Find where the given text appears and provide that cell's center as (X, Y) coordinate. 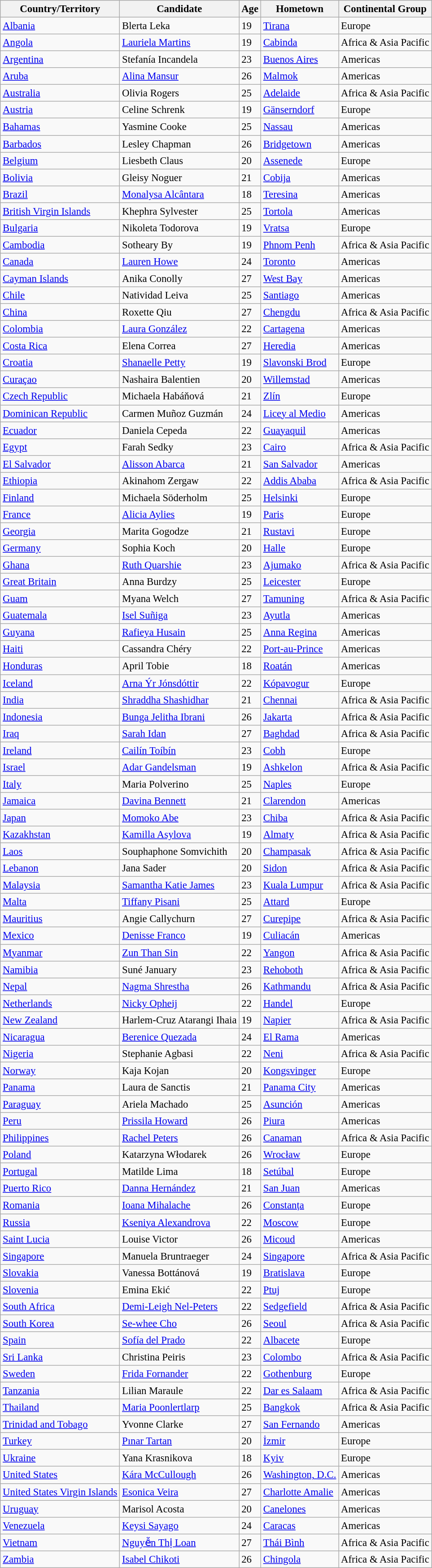
Prissila Howard (179, 1121)
Panama City (300, 1087)
Denisse Franco (179, 936)
Curepipe (300, 919)
Heredia (300, 346)
Ukraine (60, 1458)
South Africa (60, 1307)
Guam (60, 599)
Tanzania (60, 1391)
France (60, 515)
Bolivia (60, 178)
Wrocław (300, 1155)
Nassau (300, 127)
Willemstad (300, 380)
Nikoleta Todorova (179, 228)
Norway (60, 1070)
Tortola (300, 211)
Kseniya Alexandrova (179, 1222)
Michaela Habáňová (179, 397)
Costa Rica (60, 346)
Charlotte Amalie (300, 1492)
Adar Gandelsman (179, 767)
Alicia Aylies (179, 515)
Turkey (60, 1441)
Albania (60, 26)
Marisol Acosta (179, 1509)
Napier (300, 1020)
Maria Poonlertlarp (179, 1408)
Malaysia (60, 885)
Adelaide (300, 93)
Panama (60, 1087)
Belgium (60, 160)
Spain (60, 1340)
Christina Peiris (179, 1357)
Jana Sader (179, 868)
Yangon (300, 953)
Natividad Leiva (179, 295)
Cobija (300, 178)
Leicester (300, 582)
Kópavogur (300, 683)
Almaty (300, 835)
Addis Ababa (300, 481)
Shanaelle Petty (179, 363)
Nashaira Balentien (179, 380)
Caracas (300, 1525)
Isel Suñiga (179, 615)
Assenede (300, 160)
Great Britain (60, 582)
Berenice Quezada (179, 1037)
Alisson Abarca (179, 464)
El Rama (300, 1037)
Slovakia (60, 1273)
Philippines (60, 1138)
Arna Ýr Jónsdóttir (179, 683)
Laura González (179, 329)
United States (60, 1475)
Iraq (60, 733)
Neni (300, 1054)
Cayman Islands (60, 278)
Keysi Sayago (179, 1525)
Kyiv (300, 1458)
Canelones (300, 1509)
Katarzyna Włodarek (179, 1155)
Anika Conolly (179, 278)
China (60, 312)
Momoko Abe (179, 818)
Guatemala (60, 615)
Nguyễn Thị Loan (179, 1542)
Ethiopia (60, 481)
Cabinda (300, 43)
Halle (300, 548)
Lesley Chapman (179, 144)
Colombo (300, 1357)
Isabel Chikoti (179, 1559)
Dar es Salaam (300, 1391)
Bangkok (300, 1408)
Germany (60, 548)
Vietnam (60, 1542)
Zlín (300, 397)
Rafieya Husain (179, 632)
Cambodia (60, 245)
Lauriela Martins (179, 43)
Malta (60, 902)
Barbados (60, 144)
Cartagena (300, 329)
Poland (60, 1155)
Teresina (300, 194)
Monalysa Alcântara (179, 194)
Bahamas (60, 127)
Indonesia (60, 717)
San Fernando (300, 1425)
Maria Polverino (179, 784)
Phnom Penh (300, 245)
Pınar Tartan (179, 1441)
Micoud (300, 1239)
Laura de Sanctis (179, 1087)
Sweden (60, 1374)
Yvonne Clarke (179, 1425)
Champasak (300, 852)
Ptuj (300, 1290)
Aruba (60, 76)
Ghana (60, 565)
Asunción (300, 1105)
Canada (60, 262)
Elena Correa (179, 346)
Demi-Leigh Nel-Peters (179, 1307)
Cailín Toíbín (179, 750)
Sedgefield (300, 1307)
Canaman (300, 1138)
Czech Republic (60, 397)
Vanessa Bottánová (179, 1273)
Uruguay (60, 1509)
Haiti (60, 650)
India (60, 700)
Argentina (60, 60)
Ruth Quarshie (179, 565)
Nicky Opheij (179, 1003)
Chennai (300, 700)
Seoul (300, 1323)
Colombia (60, 329)
Esonica Veira (179, 1492)
Rehoboth (300, 970)
Akinahom Zergaw (179, 481)
Bridgetown (300, 144)
İzmir (300, 1441)
Frida Fornander (179, 1374)
Kongsvinger (300, 1070)
Matilde Lima (179, 1172)
Kuala Lumpur (300, 885)
Daniela Cepeda (179, 430)
Liesbeth Claus (179, 160)
Stephanie Agbasi (179, 1054)
Myanmar (60, 953)
Ariela Machado (179, 1105)
Chiba (300, 818)
Honduras (60, 666)
Country/Territory (60, 9)
April Tobie (179, 666)
Austria (60, 110)
Kazakhstan (60, 835)
Bulgaria (60, 228)
Cassandra Chéry (179, 650)
South Korea (60, 1323)
Chingola (300, 1559)
Roxette Qiu (179, 312)
Tiffany Pisani (179, 902)
Japan (60, 818)
Kára McCullough (179, 1475)
Jamaica (60, 801)
Washington, D.C. (300, 1475)
Curaçao (60, 380)
Egypt (60, 447)
Marita Gogodze (179, 531)
Age (250, 9)
Ajumako (300, 565)
Ayutla (300, 615)
Tirana (300, 26)
Trinidad and Tobago (60, 1425)
Kathmandu (300, 986)
Kaja Kojan (179, 1070)
Khephra Sylvester (179, 211)
Myana Welch (179, 599)
Alina Mansur (179, 76)
Iceland (60, 683)
Croatia (60, 363)
Lebanon (60, 868)
Piura (300, 1121)
Saint Lucia (60, 1239)
Thái Bình (300, 1542)
San Juan (300, 1188)
Ioana Mihalache (179, 1205)
Se-whee Cho (179, 1323)
Kamilla Asylova (179, 835)
Buenos Aires (300, 60)
Italy (60, 784)
Angie Callychurn (179, 919)
Cairo (300, 447)
Chengdu (300, 312)
Slovenia (60, 1290)
Candidate (179, 9)
Toronto (300, 262)
Nepal (60, 986)
Paris (300, 515)
Olivia Rogers (179, 93)
Continental Group (385, 9)
Finland (60, 498)
Namibia (60, 970)
New Zealand (60, 1020)
Laos (60, 852)
Constanța (300, 1205)
Zambia (60, 1559)
Roatán (300, 666)
Port-au-Prince (300, 650)
Venezuela (60, 1525)
Sidon (300, 868)
Ecuador (60, 430)
Shraddha Shashidhar (179, 700)
Guayaquil (300, 430)
El Salvador (60, 464)
United States Virgin Islands (60, 1492)
Suné January (179, 970)
Slavonski Brod (300, 363)
Souphaphone Somvichith (179, 852)
Naples (300, 784)
Gänserndorf (300, 110)
Anna Regina (300, 632)
Sotheary By (179, 245)
Moscow (300, 1222)
Louise Victor (179, 1239)
Georgia (60, 531)
Russia (60, 1222)
Portugal (60, 1172)
Bunga Jelitha Ibrani (179, 717)
Sophia Koch (179, 548)
Netherlands (60, 1003)
Licey al Medio (300, 413)
Peru (60, 1121)
Thailand (60, 1408)
Jakarta (300, 717)
Guyana (60, 632)
Rustavi (300, 531)
Samantha Katie James (179, 885)
Attard (300, 902)
Israel (60, 767)
Helsinki (300, 498)
Zun Than Sin (179, 953)
West Bay (300, 278)
Puerto Rico (60, 1188)
Michaela Söderholm (179, 498)
Hometown (300, 9)
Danna Hernández (179, 1188)
Ireland (60, 750)
Sarah Idan (179, 733)
Farah Sedky (179, 447)
Baghdad (300, 733)
Australia (60, 93)
Angola (60, 43)
Tamuning (300, 599)
Sri Lanka (60, 1357)
Brazil (60, 194)
Malmok (300, 76)
Davina Bennett (179, 801)
Nicaragua (60, 1037)
British Virgin Islands (60, 211)
Yasmine Cooke (179, 127)
San Salvador (300, 464)
Anna Burdzy (179, 582)
Harlem-Cruz Atarangi Ihaia (179, 1020)
Gothenburg (300, 1374)
Dominican Republic (60, 413)
Rachel Peters (179, 1138)
Clarendon (300, 801)
Manuela Bruntraeger (179, 1256)
Nagma Shrestha (179, 986)
Stefanía Incandela (179, 60)
Carmen Muñoz Guzmán (179, 413)
Mauritius (60, 919)
Culiacán (300, 936)
Setúbal (300, 1172)
Mexico (60, 936)
Paraguay (60, 1105)
Ashkelon (300, 767)
Gleisy Noguer (179, 178)
Nigeria (60, 1054)
Lilian Maraule (179, 1391)
Vratsa (300, 228)
Santiago (300, 295)
Sofía del Prado (179, 1340)
Bratislava (300, 1273)
Yana Krasnikova (179, 1458)
Romania (60, 1205)
Blerta Leka (179, 26)
Cobh (300, 750)
Albacete (300, 1340)
Emina Ekić (179, 1290)
Handel (300, 1003)
Lauren Howe (179, 262)
Chile (60, 295)
Celine Schrenk (179, 110)
